Scan for the cell matching the given text and deliver its [x, y] coordinate at center. 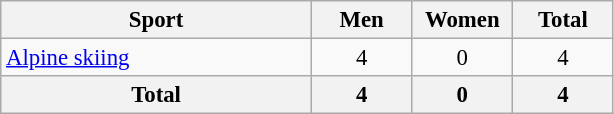
Sport [156, 20]
Women [462, 20]
Men [362, 20]
Alpine skiing [156, 58]
